Locate the cell with the specified text and output its (X, Y) center coordinate. 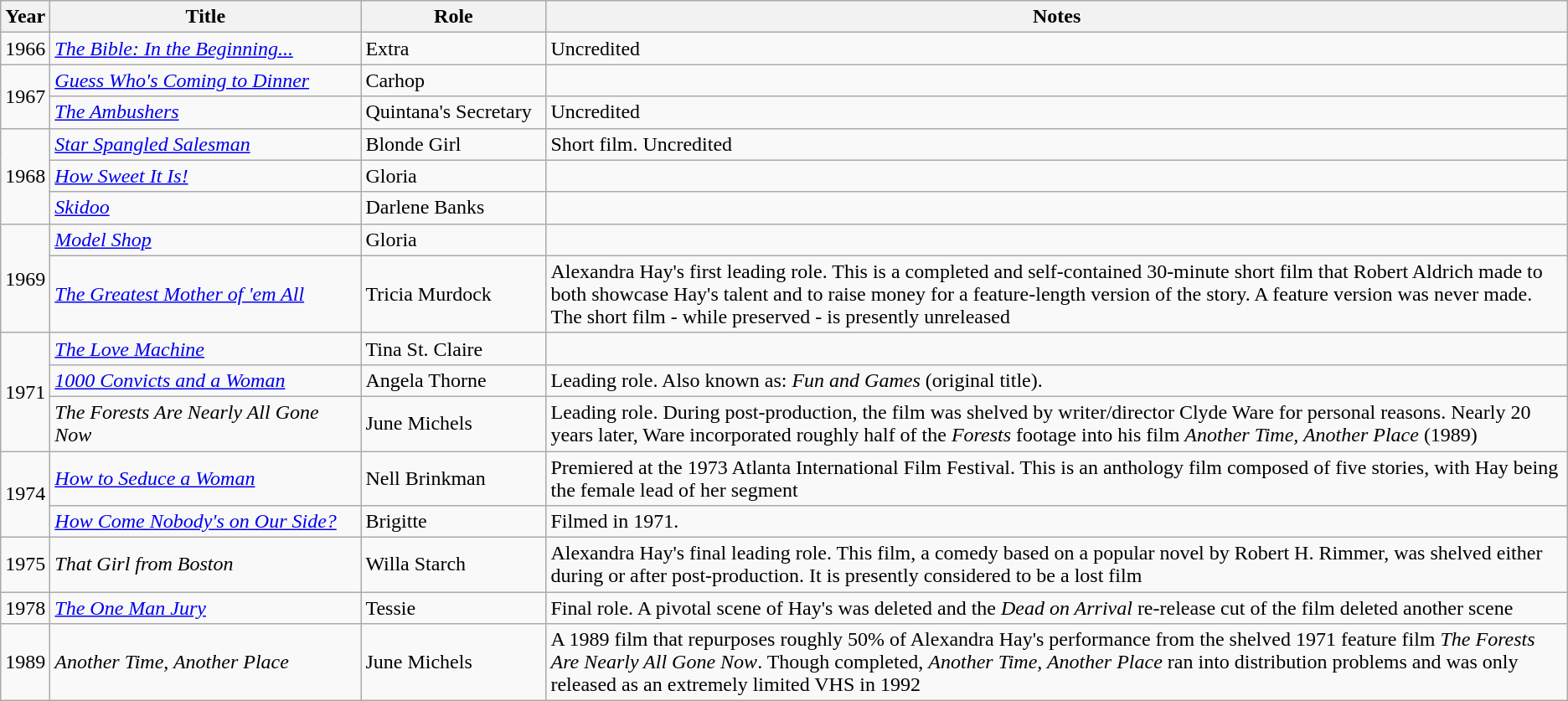
How Come Nobody's on Our Side? (206, 522)
Willa Starch (454, 564)
1966 (25, 49)
1974 (25, 494)
Star Spangled Salesman (206, 144)
Model Shop (206, 240)
Brigitte (454, 522)
Tessie (454, 608)
Blonde Girl (454, 144)
1967 (25, 96)
Nell Brinkman (454, 477)
Notes (1057, 17)
Extra (454, 49)
1969 (25, 278)
Year (25, 17)
That Girl from Boston (206, 564)
The Ambushers (206, 112)
Angela Thorne (454, 380)
Leading role. Also known as: Fun and Games (original title). (1057, 380)
1975 (25, 564)
Carhop (454, 80)
Filmed in 1971. (1057, 522)
The Forests Are Nearly All Gone Now (206, 424)
Darlene Banks (454, 208)
How Sweet It Is! (206, 176)
1000 Convicts and a Woman (206, 380)
Final role. A pivotal scene of Hay's was deleted and the Dead on Arrival re-release cut of the film deleted another scene (1057, 608)
How to Seduce a Woman (206, 477)
Short film. Uncredited (1057, 144)
The One Man Jury (206, 608)
Title (206, 17)
Role (454, 17)
The Bible: In the Beginning... (206, 49)
Guess Who's Coming to Dinner (206, 80)
1971 (25, 392)
1968 (25, 176)
Tina St. Claire (454, 348)
The Love Machine (206, 348)
1989 (25, 662)
The Greatest Mother of 'em All (206, 294)
1978 (25, 608)
Tricia Murdock (454, 294)
Another Time, Another Place (206, 662)
Quintana's Secretary (454, 112)
Skidoo (206, 208)
